For the text-containing cell, return its midpoint in [x, y] coordinate format. 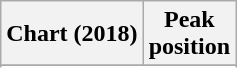
Peakposition [189, 34]
Chart (2018) [72, 34]
